Find where the given text appears and provide that cell's center as (x, y) coordinate. 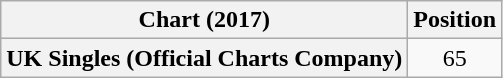
Chart (2017) (204, 20)
Position (455, 20)
65 (455, 58)
UK Singles (Official Charts Company) (204, 58)
